Capture the cell that displays the provided text and extract its (x, y) central coordinate. 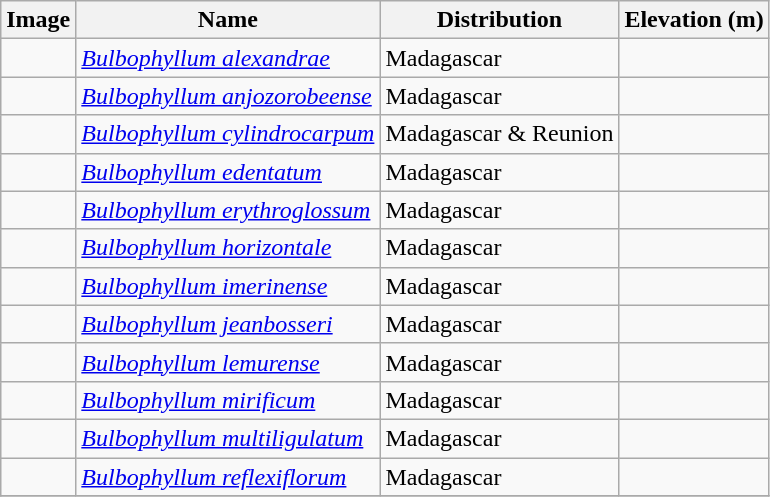
Distribution (500, 20)
Bulbophyllum jeanbosseri (228, 324)
Bulbophyllum anjozorobeense (228, 96)
Bulbophyllum imerinense (228, 286)
Bulbophyllum edentatum (228, 172)
Bulbophyllum cylindrocarpum (228, 134)
Madagascar & Reunion (500, 134)
Name (228, 20)
Bulbophyllum erythroglossum (228, 210)
Bulbophyllum lemurense (228, 362)
Elevation (m) (694, 20)
Image (38, 20)
Bulbophyllum multiligulatum (228, 438)
Bulbophyllum horizontale (228, 248)
Bulbophyllum mirificum (228, 400)
Bulbophyllum reflexiflorum (228, 477)
Bulbophyllum alexandrae (228, 58)
